Return (X, Y) of the center of cell containing provided text 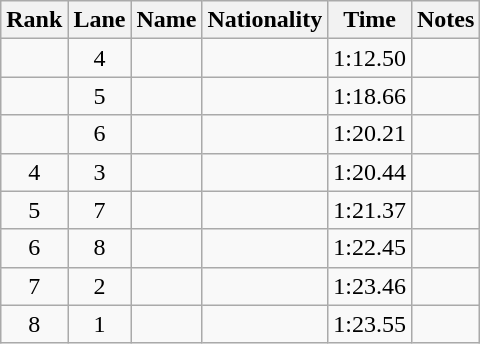
3 (100, 172)
2 (100, 286)
1:18.66 (370, 96)
1:20.44 (370, 172)
1:12.50 (370, 58)
Lane (100, 20)
1:23.46 (370, 286)
Notes (445, 20)
1:22.45 (370, 248)
Nationality (265, 20)
1:21.37 (370, 210)
1:20.21 (370, 134)
Name (166, 20)
Rank (34, 20)
1 (100, 324)
1:23.55 (370, 324)
Time (370, 20)
